Provide the (X, Y) coordinate of the cell's center where the given text is located.  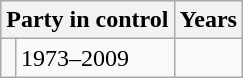
Party in control (88, 20)
Years (208, 20)
1973–2009 (94, 58)
